Determine the (X, Y) coordinate at the center of the cell enclosing the given text.  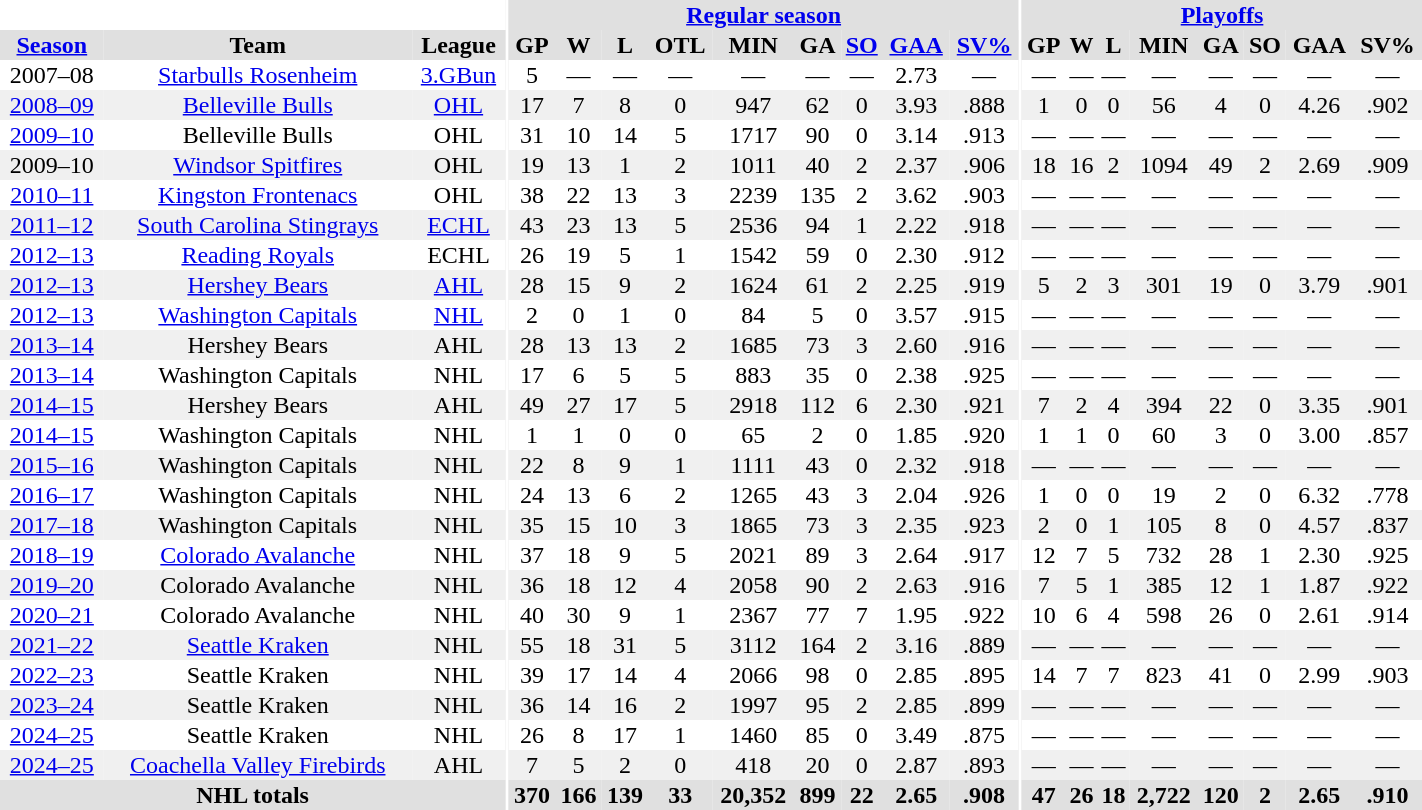
105 (1164, 525)
2918 (753, 405)
1265 (753, 495)
.889 (984, 645)
.778 (1388, 495)
732 (1164, 555)
30 (578, 615)
2021–22 (52, 645)
.921 (984, 405)
2021 (753, 555)
2.69 (1320, 165)
Reading Royals (258, 255)
56 (1164, 105)
.920 (984, 435)
24 (532, 495)
2007–08 (52, 75)
2536 (753, 225)
.875 (984, 735)
2,722 (1164, 795)
2.37 (916, 165)
.913 (984, 135)
Regular season (764, 15)
899 (817, 795)
2.38 (916, 375)
62 (817, 105)
135 (817, 195)
.837 (1388, 525)
883 (753, 375)
1.85 (916, 435)
1094 (1164, 165)
2.32 (916, 465)
23 (578, 225)
3.GBun (458, 75)
3.93 (916, 105)
2.04 (916, 495)
1.87 (1320, 585)
2019–20 (52, 585)
166 (578, 795)
.926 (984, 495)
33 (680, 795)
2058 (753, 585)
.908 (984, 795)
385 (1164, 585)
3.35 (1320, 405)
2.63 (916, 585)
1.95 (916, 615)
1111 (753, 465)
.895 (984, 675)
77 (817, 615)
39 (532, 675)
85 (817, 735)
2018–19 (52, 555)
.888 (984, 105)
.857 (1388, 435)
2023–24 (52, 705)
2.64 (916, 555)
95 (817, 705)
61 (817, 285)
.910 (1388, 795)
2008–09 (52, 105)
41 (1221, 675)
1717 (753, 135)
Playoffs (1222, 15)
2367 (753, 615)
3.00 (1320, 435)
20 (817, 765)
2016–17 (52, 495)
2011–12 (52, 225)
164 (817, 645)
947 (753, 105)
3.16 (916, 645)
38 (532, 195)
47 (1044, 795)
.912 (984, 255)
3.49 (916, 735)
2.35 (916, 525)
League (458, 45)
394 (1164, 405)
4.57 (1320, 525)
.914 (1388, 615)
55 (532, 645)
2.22 (916, 225)
Coachella Valley Firebirds (258, 765)
OTL (680, 45)
.909 (1388, 165)
.919 (984, 285)
139 (625, 795)
.902 (1388, 105)
1997 (753, 705)
Season (52, 45)
.893 (984, 765)
1460 (753, 735)
59 (817, 255)
37 (532, 555)
.923 (984, 525)
98 (817, 675)
89 (817, 555)
120 (1221, 795)
2015–16 (52, 465)
65 (753, 435)
112 (817, 405)
20,352 (753, 795)
94 (817, 225)
1865 (753, 525)
2020–21 (52, 615)
1542 (753, 255)
2.25 (916, 285)
60 (1164, 435)
4.26 (1320, 105)
3.14 (916, 135)
3.62 (916, 195)
2017–18 (52, 525)
.899 (984, 705)
823 (1164, 675)
1624 (753, 285)
NHL totals (252, 795)
84 (753, 315)
.917 (984, 555)
Windsor Spitfires (258, 165)
598 (1164, 615)
1685 (753, 345)
2.99 (1320, 675)
418 (753, 765)
6.32 (1320, 495)
.906 (984, 165)
2066 (753, 675)
301 (1164, 285)
South Carolina Stingrays (258, 225)
3112 (753, 645)
1011 (753, 165)
2010–11 (52, 195)
2.60 (916, 345)
Starbulls Rosenheim (258, 75)
2.61 (1320, 615)
2022–23 (52, 675)
3.57 (916, 315)
370 (532, 795)
.915 (984, 315)
2239 (753, 195)
27 (578, 405)
Kingston Frontenacs (258, 195)
3.79 (1320, 285)
2.87 (916, 765)
Team (258, 45)
2.73 (916, 75)
